Return [X, Y] of the center of cell containing provided text 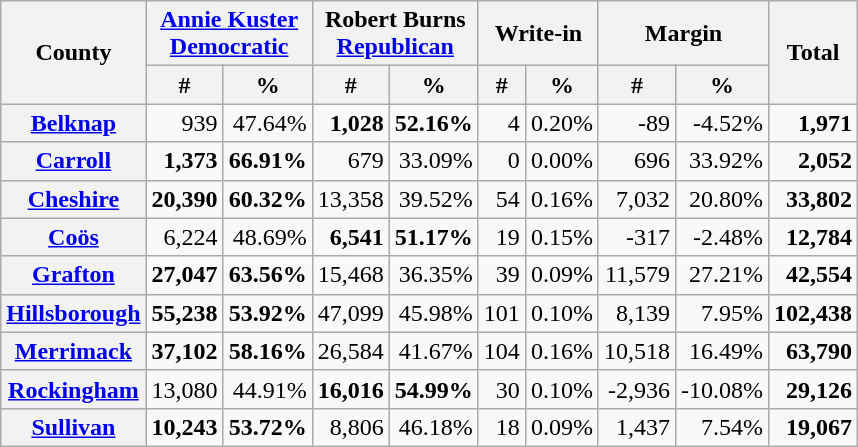
8,806 [350, 427]
30 [502, 389]
Total [814, 52]
Merrimack [74, 351]
Grafton [74, 275]
-89 [636, 123]
Coös [74, 237]
-2,936 [636, 389]
7.95% [722, 313]
Robert BurnsRepublican [395, 34]
60.32% [268, 199]
939 [184, 123]
12,784 [814, 237]
45.98% [434, 313]
11,579 [636, 275]
54.99% [434, 389]
0.20% [562, 123]
-2.48% [722, 237]
13,358 [350, 199]
15,468 [350, 275]
46.18% [434, 427]
20.80% [722, 199]
679 [350, 161]
-317 [636, 237]
Margin [683, 34]
47.64% [268, 123]
48.69% [268, 237]
16,016 [350, 389]
4 [502, 123]
7.54% [722, 427]
Belknap [74, 123]
Cheshire [74, 199]
1,971 [814, 123]
0.00% [562, 161]
51.17% [434, 237]
Hillsborough [74, 313]
44.91% [268, 389]
104 [502, 351]
54 [502, 199]
County [74, 52]
0 [502, 161]
36.35% [434, 275]
7,032 [636, 199]
20,390 [184, 199]
55,238 [184, 313]
6,224 [184, 237]
Rockingham [74, 389]
37,102 [184, 351]
102,438 [814, 313]
47,099 [350, 313]
53.92% [268, 313]
Write-in [538, 34]
41.67% [434, 351]
27.21% [722, 275]
33,802 [814, 199]
1,437 [636, 427]
10,243 [184, 427]
63,790 [814, 351]
26,584 [350, 351]
1,373 [184, 161]
10,518 [636, 351]
2,052 [814, 161]
27,047 [184, 275]
0.15% [562, 237]
Annie KusterDemocratic [229, 34]
39.52% [434, 199]
63.56% [268, 275]
-10.08% [722, 389]
696 [636, 161]
16.49% [722, 351]
29,126 [814, 389]
39 [502, 275]
Sullivan [74, 427]
101 [502, 313]
42,554 [814, 275]
1,028 [350, 123]
8,139 [636, 313]
52.16% [434, 123]
6,541 [350, 237]
-4.52% [722, 123]
33.92% [722, 161]
18 [502, 427]
19 [502, 237]
58.16% [268, 351]
53.72% [268, 427]
13,080 [184, 389]
33.09% [434, 161]
19,067 [814, 427]
Carroll [74, 161]
66.91% [268, 161]
